Output the [X, Y] coordinate of the center of the cell containing the given text.  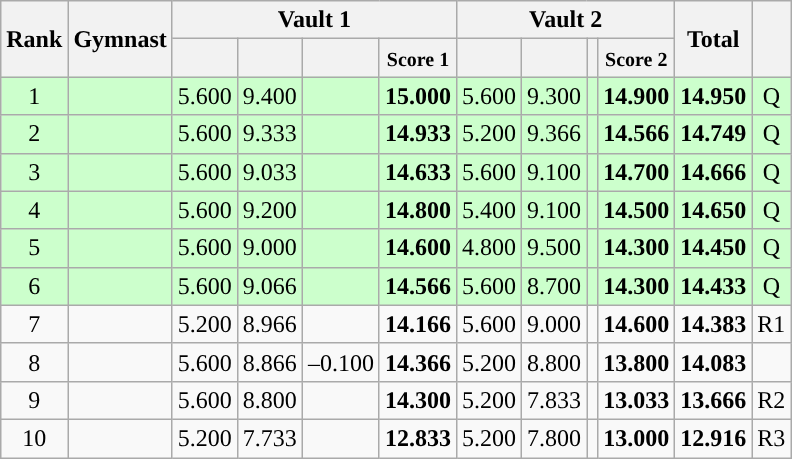
13.000 [636, 438]
Vault 2 [566, 20]
10 [34, 438]
7.833 [554, 400]
14.950 [714, 96]
7 [34, 324]
14.166 [418, 324]
Total [714, 39]
14.700 [636, 172]
15.000 [418, 96]
9.500 [554, 248]
Gymnast [120, 39]
9.333 [270, 134]
14.650 [714, 210]
14.749 [714, 134]
9.200 [270, 210]
2 [34, 134]
13.666 [714, 400]
1 [34, 96]
4 [34, 210]
12.916 [714, 438]
7.800 [554, 438]
R3 [772, 438]
14.433 [714, 286]
13.800 [636, 362]
Score 1 [418, 58]
9.300 [554, 96]
9 [34, 400]
14.383 [714, 324]
14.666 [714, 172]
14.083 [714, 362]
Score 2 [636, 58]
3 [34, 172]
9.033 [270, 172]
14.450 [714, 248]
14.500 [636, 210]
13.033 [636, 400]
Rank [34, 39]
9.066 [270, 286]
5.400 [490, 210]
12.833 [418, 438]
9.366 [554, 134]
14.900 [636, 96]
14.800 [418, 210]
8.700 [554, 286]
9.400 [270, 96]
14.366 [418, 362]
8 [34, 362]
4.800 [490, 248]
7.733 [270, 438]
8.966 [270, 324]
8.866 [270, 362]
14.933 [418, 134]
5 [34, 248]
R2 [772, 400]
–0.100 [340, 362]
14.633 [418, 172]
6 [34, 286]
R1 [772, 324]
Vault 1 [314, 20]
